Determine the [X, Y] coordinate at the center of the cell enclosing the given text.  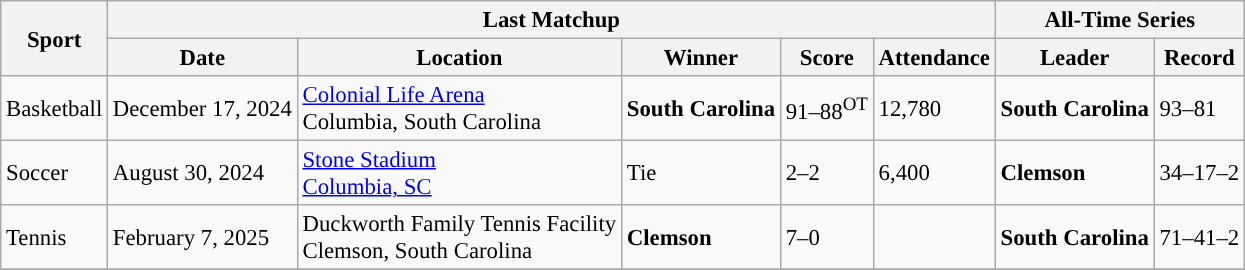
Colonial Life ArenaColumbia, South Carolina [459, 108]
Location [459, 58]
Last Matchup [552, 20]
93–81 [1199, 108]
Attendance [934, 58]
Tennis [54, 238]
February 7, 2025 [203, 238]
Tie [700, 174]
December 17, 2024 [203, 108]
August 30, 2024 [203, 174]
71–41–2 [1199, 238]
6,400 [934, 174]
Stone StadiumColumbia, SC [459, 174]
Duckworth Family Tennis FacilityClemson, South Carolina [459, 238]
2–2 [826, 174]
Leader [1074, 58]
34–17–2 [1199, 174]
Winner [700, 58]
Sport [54, 38]
91–88OT [826, 108]
Basketball [54, 108]
Record [1199, 58]
7–0 [826, 238]
Soccer [54, 174]
Score [826, 58]
Date [203, 58]
All-Time Series [1120, 20]
12,780 [934, 108]
